Identify which cell holds the provided text, then report its (x, y) central coordinate. 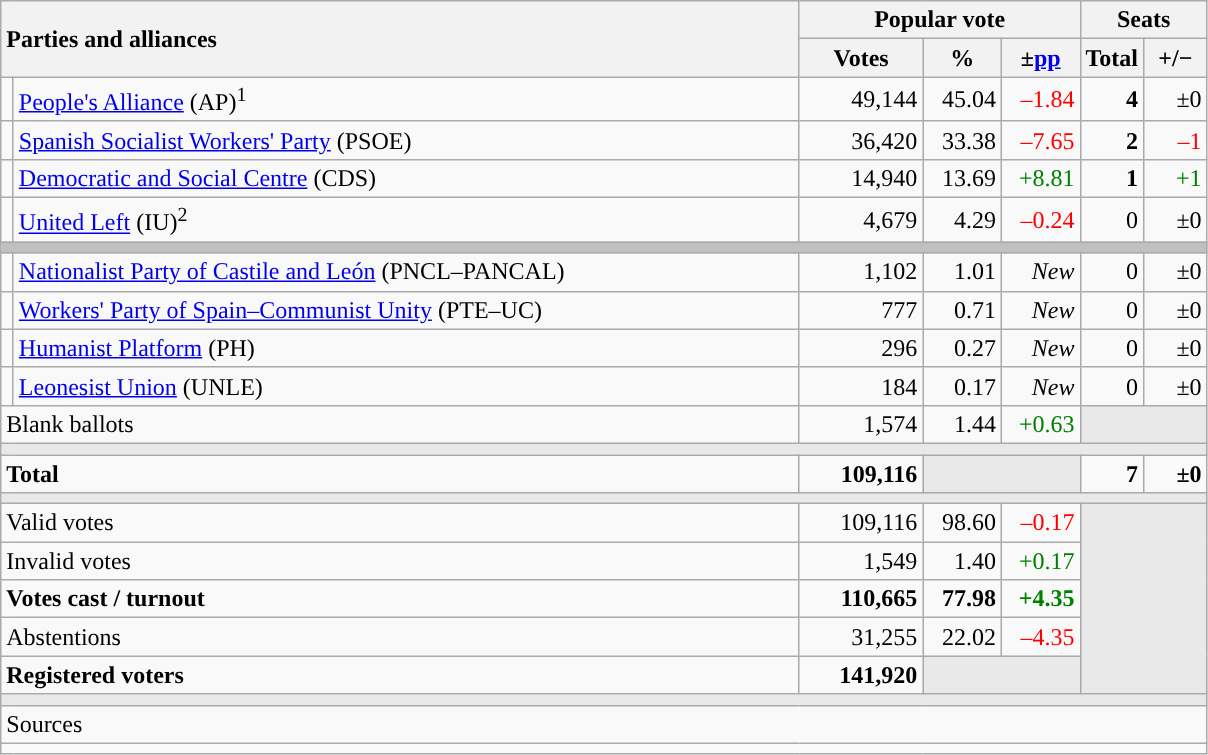
Votes (861, 58)
+0.17 (1040, 561)
13.69 (962, 178)
Valid votes (400, 523)
1,102 (861, 272)
Parties and alliances (400, 39)
Democratic and Social Centre (CDS) (406, 178)
7 (1112, 474)
United Left (IU)2 (406, 220)
1.01 (962, 272)
–4.35 (1040, 637)
110,665 (861, 599)
Abstentions (400, 637)
Invalid votes (400, 561)
Leonesist Union (UNLE) (406, 386)
Spanish Socialist Workers' Party (PSOE) (406, 140)
1.44 (962, 424)
184 (861, 386)
296 (861, 348)
98.60 (962, 523)
Seats (1144, 20)
14,940 (861, 178)
4,679 (861, 220)
1.40 (962, 561)
–0.17 (1040, 523)
1,549 (861, 561)
1 (1112, 178)
45.04 (962, 100)
0.71 (962, 310)
Votes cast / turnout (400, 599)
+0.63 (1040, 424)
Humanist Platform (PH) (406, 348)
+1 (1176, 178)
±pp (1040, 58)
Nationalist Party of Castile and León (PNCL–PANCAL) (406, 272)
4 (1112, 100)
Registered voters (400, 675)
+8.81 (1040, 178)
36,420 (861, 140)
22.02 (962, 637)
777 (861, 310)
+4.35 (1040, 599)
+/− (1176, 58)
–7.65 (1040, 140)
1,574 (861, 424)
–1 (1176, 140)
77.98 (962, 599)
% (962, 58)
–1.84 (1040, 100)
0.27 (962, 348)
0.17 (962, 386)
141,920 (861, 675)
Blank ballots (400, 424)
People's Alliance (AP)1 (406, 100)
Workers' Party of Spain–Communist Unity (PTE–UC) (406, 310)
2 (1112, 140)
–0.24 (1040, 220)
31,255 (861, 637)
Popular vote (940, 20)
33.38 (962, 140)
Sources (604, 724)
49,144 (861, 100)
4.29 (962, 220)
